Identify which cell holds the provided text, then report its [X, Y] central coordinate. 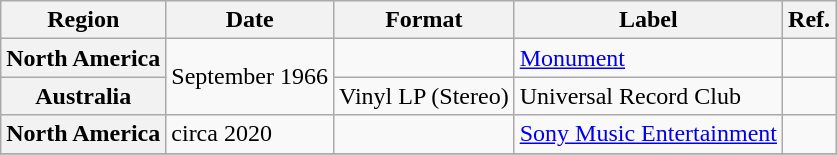
Region [84, 20]
Universal Record Club [648, 96]
Ref. [810, 20]
circa 2020 [250, 134]
Label [648, 20]
Date [250, 20]
Vinyl LP (Stereo) [424, 96]
Australia [84, 96]
Monument [648, 58]
Format [424, 20]
Sony Music Entertainment [648, 134]
September 1966 [250, 77]
